From the cell containing the given text, extract its center point as (x, y) coordinate. 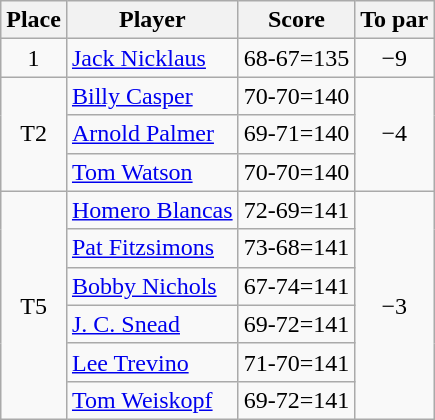
T2 (34, 134)
Lee Trevino (152, 362)
Player (152, 20)
T5 (34, 305)
Billy Casper (152, 96)
Arnold Palmer (152, 134)
Jack Nicklaus (152, 58)
68-67=135 (296, 58)
Tom Weiskopf (152, 400)
Place (34, 20)
−3 (394, 305)
Score (296, 20)
To par (394, 20)
72-69=141 (296, 210)
Homero Blancas (152, 210)
−9 (394, 58)
71-70=141 (296, 362)
73-68=141 (296, 248)
1 (34, 58)
Pat Fitzsimons (152, 248)
Bobby Nichols (152, 286)
67-74=141 (296, 286)
J. C. Snead (152, 324)
−4 (394, 134)
69-71=140 (296, 134)
Tom Watson (152, 172)
